Find where the given text appears and provide that cell's center as (x, y) coordinate. 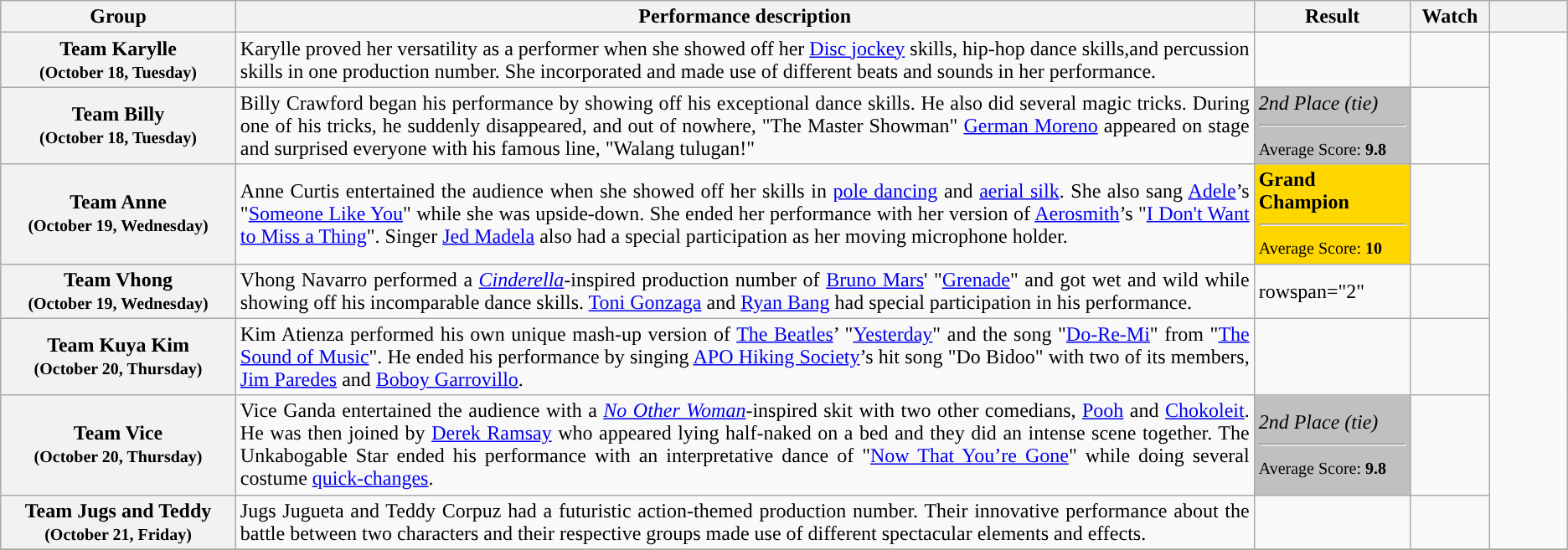
Group (119, 17)
Result (1332, 17)
Team Karylle(October 18, Tuesday) (119, 60)
Team Anne(October 19, Wednesday) (119, 214)
Team Vice(October 20, Thursday) (119, 445)
rowspan="2" (1332, 291)
Performance description (745, 17)
Grand ChampionAverage Score: 10 (1332, 214)
Team Billy(October 18, Tuesday) (119, 126)
Watch (1450, 17)
Team Kuya Kim(October 20, Thursday) (119, 357)
Team Jugs and Teddy(October 21, Friday) (119, 522)
Team Vhong(October 19, Wednesday) (119, 291)
